Search for the cell housing the specified text and yield its [x, y] center coordinate. 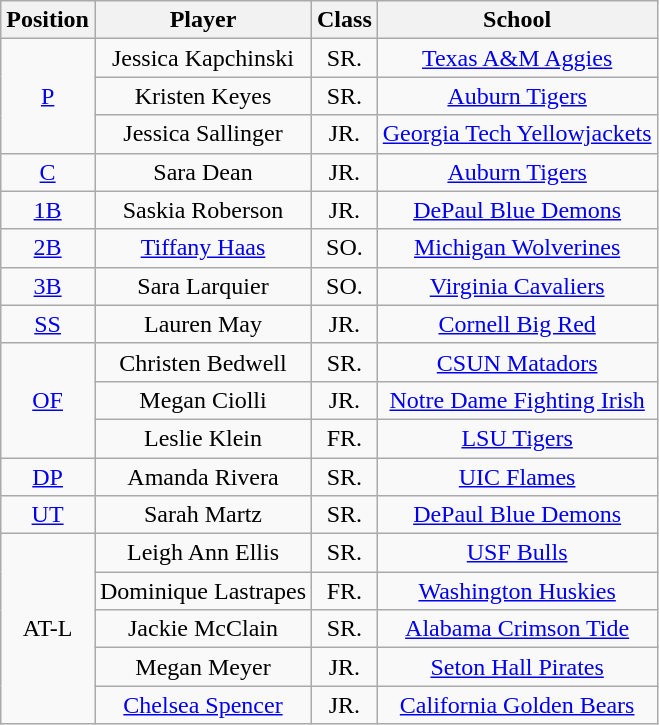
UIC Flames [517, 477]
Alabama Crimson Tide [517, 629]
UT [48, 515]
Sarah Martz [202, 515]
Jessica Kapchinski [202, 58]
Position [48, 20]
Jackie McClain [202, 629]
Sara Larquier [202, 286]
2B [48, 248]
LSU Tigers [517, 438]
Cornell Big Red [517, 324]
Chelsea Spencer [202, 705]
Christen Bedwell [202, 362]
USF Bulls [517, 553]
Player [202, 20]
Lauren May [202, 324]
Saskia Roberson [202, 210]
Jessica Sallinger [202, 134]
Leslie Klein [202, 438]
OF [48, 400]
Megan Ciolli [202, 400]
1B [48, 210]
Seton Hall Pirates [517, 667]
Notre Dame Fighting Irish [517, 400]
Virginia Cavaliers [517, 286]
Sara Dean [202, 172]
C [48, 172]
SS [48, 324]
Tiffany Haas [202, 248]
Amanda Rivera [202, 477]
Class [345, 20]
P [48, 96]
Georgia Tech Yellowjackets [517, 134]
California Golden Bears [517, 705]
Washington Huskies [517, 591]
CSUN Matadors [517, 362]
School [517, 20]
Megan Meyer [202, 667]
AT-L [48, 629]
DP [48, 477]
Michigan Wolverines [517, 248]
Dominique Lastrapes [202, 591]
Texas A&M Aggies [517, 58]
Leigh Ann Ellis [202, 553]
Kristen Keyes [202, 96]
3B [48, 286]
